Identify which cell holds the provided text, then report its (x, y) central coordinate. 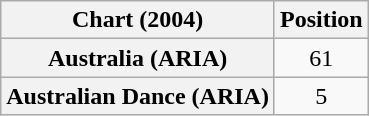
5 (321, 96)
Position (321, 20)
61 (321, 58)
Australia (ARIA) (138, 58)
Chart (2004) (138, 20)
Australian Dance (ARIA) (138, 96)
